Pinpoint the cell where the given text exists, returning its [X, Y] midpoint coordinate. 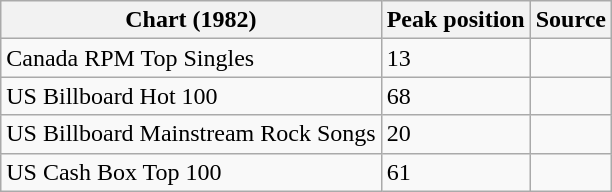
Chart (1982) [191, 20]
20 [456, 134]
13 [456, 58]
US Billboard Mainstream Rock Songs [191, 134]
US Cash Box Top 100 [191, 172]
Source [570, 20]
61 [456, 172]
Peak position [456, 20]
Canada RPM Top Singles [191, 58]
US Billboard Hot 100 [191, 96]
68 [456, 96]
